For the text-containing cell, return its midpoint in (X, Y) coordinate format. 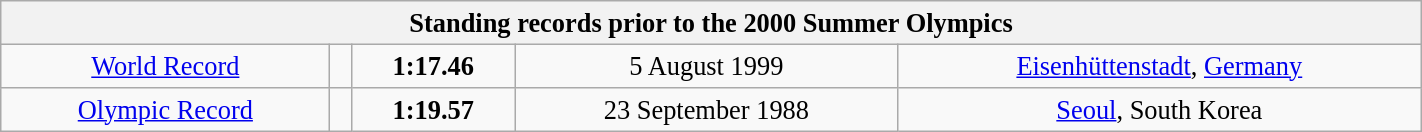
5 August 1999 (706, 66)
1:19.57 (433, 109)
Olympic Record (166, 109)
23 September 1988 (706, 109)
1:17.46 (433, 66)
World Record (166, 66)
Seoul, South Korea (1159, 109)
Standing records prior to the 2000 Summer Olympics (711, 22)
Eisenhüttenstadt, Germany (1159, 66)
